Find where the given text appears and provide that cell's center as (X, Y) coordinate. 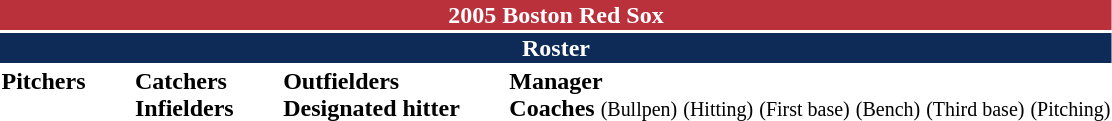
2005 Boston Red Sox (556, 15)
Roster (556, 48)
